Return (X, Y) of the center of cell containing provided text 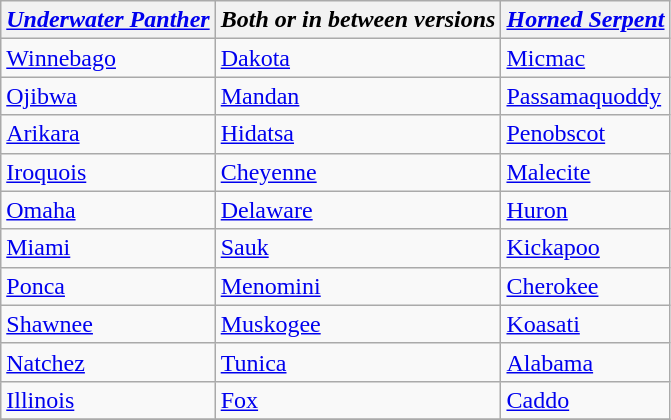
Delaware (358, 210)
Natchez (108, 362)
Caddo (586, 400)
Illinois (108, 400)
Kickapoo (586, 248)
Miami (108, 248)
Fox (358, 400)
Passamaquoddy (586, 96)
Huron (586, 210)
Ponca (108, 286)
Both or in between versions (358, 20)
Horned Serpent (586, 20)
Dakota (358, 58)
Alabama (586, 362)
Cheyenne (358, 172)
Sauk (358, 248)
Cherokee (586, 286)
Micmac (586, 58)
Malecite (586, 172)
Iroquois (108, 172)
Penobscot (586, 134)
Winnebago (108, 58)
Underwater Panther (108, 20)
Shawnee (108, 324)
Ojibwa (108, 96)
Arikara (108, 134)
Koasati (586, 324)
Muskogee (358, 324)
Menomini (358, 286)
Mandan (358, 96)
Hidatsa (358, 134)
Omaha (108, 210)
Tunica (358, 362)
